Return the (x, y) coordinate for the center point of the cell that contains the specified text.  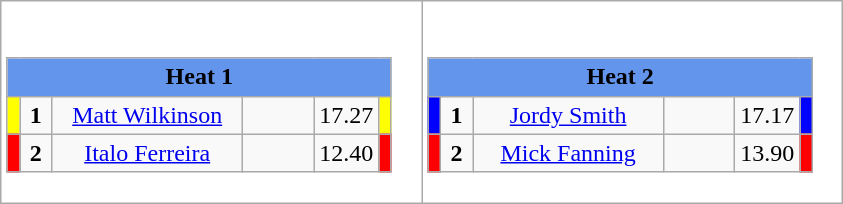
13.90 (768, 153)
17.17 (768, 115)
Heat 2 (620, 77)
12.40 (346, 153)
Jordy Smith (568, 115)
Matt Wilkinson (148, 115)
Italo Ferreira (148, 153)
Mick Fanning (568, 153)
Heat 1 1 Matt Wilkinson 17.27 2 Italo Ferreira 12.40 (212, 102)
Heat 2 1 Jordy Smith 17.17 2 Mick Fanning 13.90 (632, 102)
17.27 (346, 115)
Heat 1 (199, 77)
